Scan for the cell matching the given text and deliver its [X, Y] coordinate at center. 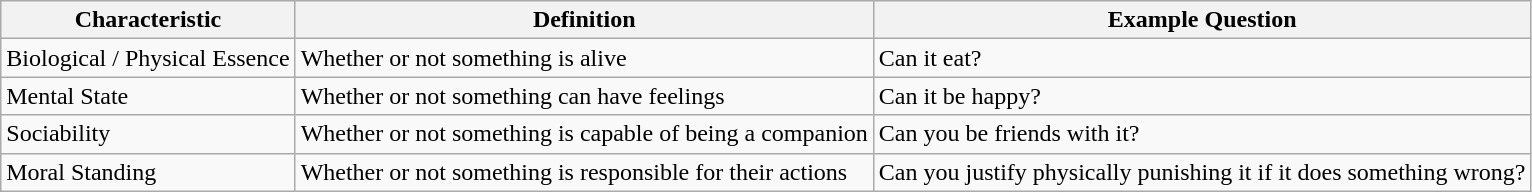
Whether or not something is alive [584, 58]
Definition [584, 20]
Biological / Physical Essence [148, 58]
Characteristic [148, 20]
Mental State [148, 96]
Whether or not something is capable of being a companion [584, 134]
Can you justify physically punishing it if it does something wrong? [1202, 172]
Whether or not something is responsible for their actions [584, 172]
Can you be friends with it? [1202, 134]
Can it eat? [1202, 58]
Can it be happy? [1202, 96]
Example Question [1202, 20]
Moral Standing [148, 172]
Sociability [148, 134]
Whether or not something can have feelings [584, 96]
